Find where the given text appears and provide that cell's center as (X, Y) coordinate. 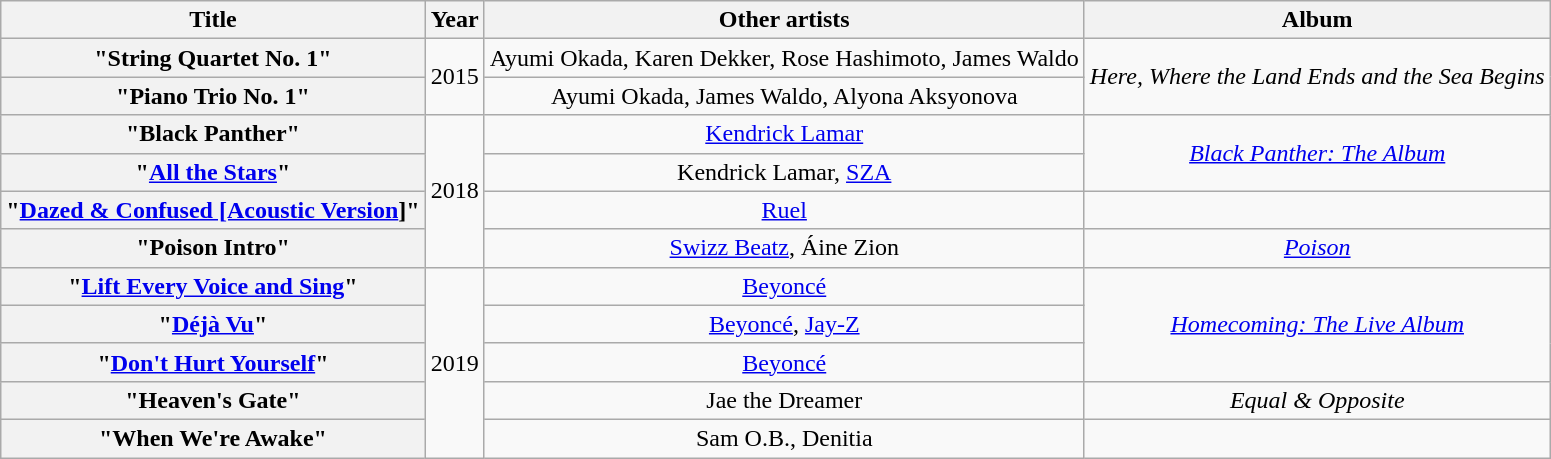
Here, Where the Land Ends and the Sea Begins (1317, 77)
"Déjà Vu" (213, 324)
Album (1317, 20)
2015 (454, 77)
"Dazed & Confused [Acoustic Version]" (213, 210)
"Lift Every Voice and Sing" (213, 286)
Year (454, 20)
"Heaven's Gate" (213, 400)
Kendrick Lamar, SZA (784, 172)
"String Quartet No. 1" (213, 58)
Black Panther: The Album (1317, 153)
Homecoming: The Live Album (1317, 324)
Ruel (784, 210)
Ayumi Okada, Karen Dekker, Rose Hashimoto, James Waldo (784, 58)
2019 (454, 362)
"Don't Hurt Yourself" (213, 362)
Equal & Opposite (1317, 400)
"Black Panther" (213, 134)
"All the Stars" (213, 172)
Poison (1317, 248)
Beyoncé, Jay-Z (784, 324)
Swizz Beatz, Áine Zion (784, 248)
Kendrick Lamar (784, 134)
"When We're Awake" (213, 438)
Other artists (784, 20)
Sam O.B., Denitia (784, 438)
Ayumi Okada, James Waldo, Alyona Aksyonova (784, 96)
Jae the Dreamer (784, 400)
2018 (454, 191)
Title (213, 20)
"Poison Intro" (213, 248)
"Piano Trio No. 1" (213, 96)
